Return (x, y) of the center of cell containing provided text 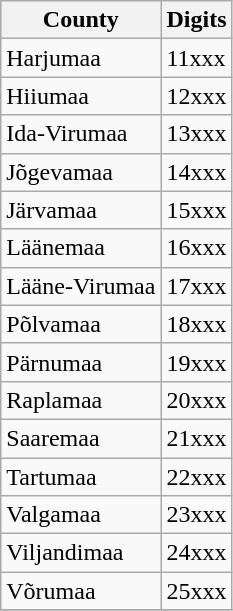
Saaremaa (81, 438)
14xxx (196, 172)
Viljandimaa (81, 553)
16xxx (196, 248)
County (81, 20)
20xxx (196, 400)
15xxx (196, 210)
Raplamaa (81, 400)
Lääne-Virumaa (81, 286)
Pärnumaa (81, 362)
Digits (196, 20)
21xxx (196, 438)
12xxx (196, 96)
Ida-Virumaa (81, 134)
Võrumaa (81, 591)
Jõgevamaa (81, 172)
24xxx (196, 553)
Harjumaa (81, 58)
Hiiumaa (81, 96)
18xxx (196, 324)
25xxx (196, 591)
Tartumaa (81, 477)
19xxx (196, 362)
17xxx (196, 286)
13xxx (196, 134)
Põlvamaa (81, 324)
22xxx (196, 477)
Läänemaa (81, 248)
Järvamaa (81, 210)
23xxx (196, 515)
Valgamaa (81, 515)
11xxx (196, 58)
